Determine the (x, y) coordinate at the center of the cell enclosing the given text.  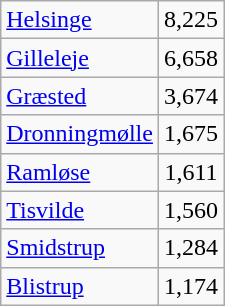
Smidstrup (80, 248)
1,174 (190, 286)
1,675 (190, 134)
Ramløse (80, 172)
Blistrup (80, 286)
Tisvilde (80, 210)
8,225 (190, 20)
6,658 (190, 58)
Dronningmølle (80, 134)
Græsted (80, 96)
1,284 (190, 248)
Helsinge (80, 20)
1,611 (190, 172)
1,560 (190, 210)
Gilleleje (80, 58)
3,674 (190, 96)
